Find where the given text appears and provide that cell's center as [x, y] coordinate. 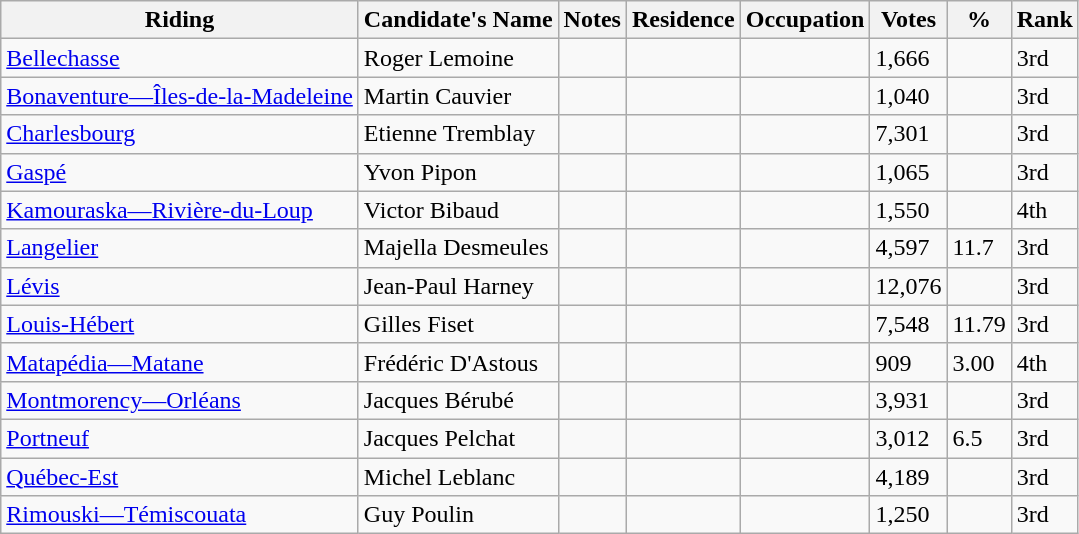
4,597 [908, 248]
% [979, 20]
7,548 [908, 324]
Portneuf [180, 438]
Gilles Fiset [458, 324]
Jean-Paul Harney [458, 286]
Frédéric D'Astous [458, 362]
Jacques Bérubé [458, 400]
Martin Cauvier [458, 96]
3.00 [979, 362]
Gaspé [180, 172]
Etienne Tremblay [458, 134]
Matapédia—Matane [180, 362]
Langelier [180, 248]
Yvon Pipon [458, 172]
Candidate's Name [458, 20]
Rank [1044, 20]
11.79 [979, 324]
4,189 [908, 477]
12,076 [908, 286]
Kamouraska—Rivière-du-Loup [180, 210]
1,550 [908, 210]
1,250 [908, 515]
909 [908, 362]
Roger Lemoine [458, 58]
1,040 [908, 96]
1,666 [908, 58]
Votes [908, 20]
7,301 [908, 134]
Guy Poulin [458, 515]
Majella Desmeules [458, 248]
Louis-Hébert [180, 324]
3,012 [908, 438]
Jacques Pelchat [458, 438]
Riding [180, 20]
Michel Leblanc [458, 477]
Lévis [180, 286]
6.5 [979, 438]
Rimouski—Témiscouata [180, 515]
Québec-Est [180, 477]
Bellechasse [180, 58]
11.7 [979, 248]
Occupation [805, 20]
Notes [592, 20]
Residence [683, 20]
1,065 [908, 172]
Bonaventure—Îles-de-la-Madeleine [180, 96]
Montmorency—Orléans [180, 400]
Victor Bibaud [458, 210]
Charlesbourg [180, 134]
3,931 [908, 400]
